Scan for the cell matching the given text and deliver its (x, y) coordinate at center. 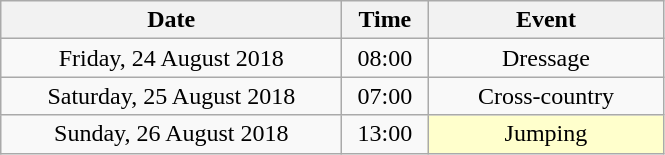
Event (546, 20)
08:00 (385, 58)
Time (385, 20)
13:00 (385, 134)
Sunday, 26 August 2018 (172, 134)
Friday, 24 August 2018 (172, 58)
07:00 (385, 96)
Date (172, 20)
Jumping (546, 134)
Cross-country (546, 96)
Dressage (546, 58)
Saturday, 25 August 2018 (172, 96)
